Pinpoint the cell where the given text exists, returning its [X, Y] midpoint coordinate. 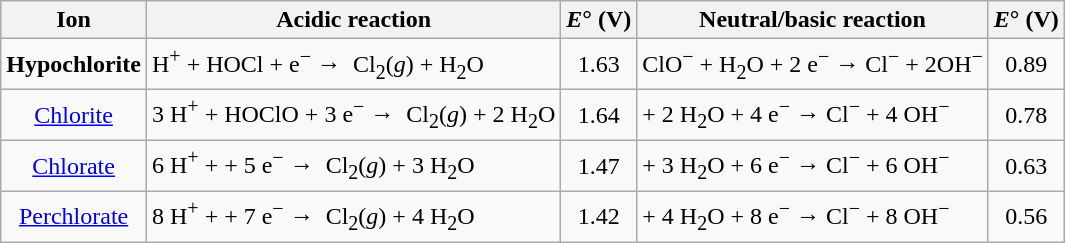
H+ + HOCl + e− → Cl2(g) + H2O [353, 64]
6 H+ + + 5 e− → Cl2(g) + 3 H2O [353, 166]
0.78 [1026, 116]
Hypochlorite [74, 64]
0.63 [1026, 166]
Chlorite [74, 116]
1.42 [599, 216]
8 H+ + + 7 e− → Cl2(g) + 4 H2O [353, 216]
Ion [74, 20]
0.89 [1026, 64]
Perchlorate [74, 216]
1.47 [599, 166]
3 H+ + HOClO + 3 e− → Cl2(g) + 2 H2O [353, 116]
1.63 [599, 64]
+ 4 H2O + 8 e− → Cl− + 8 OH− [813, 216]
Neutral/basic reaction [813, 20]
ClO− + H2O + 2 e− → Cl− + 2OH− [813, 64]
Acidic reaction [353, 20]
0.56 [1026, 216]
1.64 [599, 116]
+ 3 H2O + 6 e− → Cl− + 6 OH− [813, 166]
+ 2 H2O + 4 e− → Cl− + 4 OH− [813, 116]
Chlorate [74, 166]
